Find where the given text appears and provide that cell's center as (X, Y) coordinate. 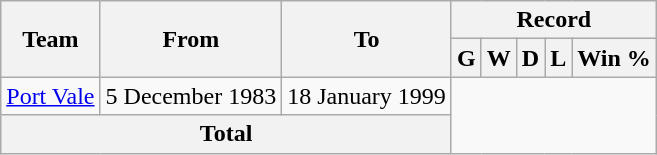
G (466, 58)
Record (554, 20)
5 December 1983 (191, 96)
Team (50, 39)
To (367, 39)
W (498, 58)
Win % (614, 58)
L (558, 58)
18 January 1999 (367, 96)
Port Vale (50, 96)
From (191, 39)
Total (226, 134)
D (530, 58)
